From the cell containing the given text, extract its center point as (x, y) coordinate. 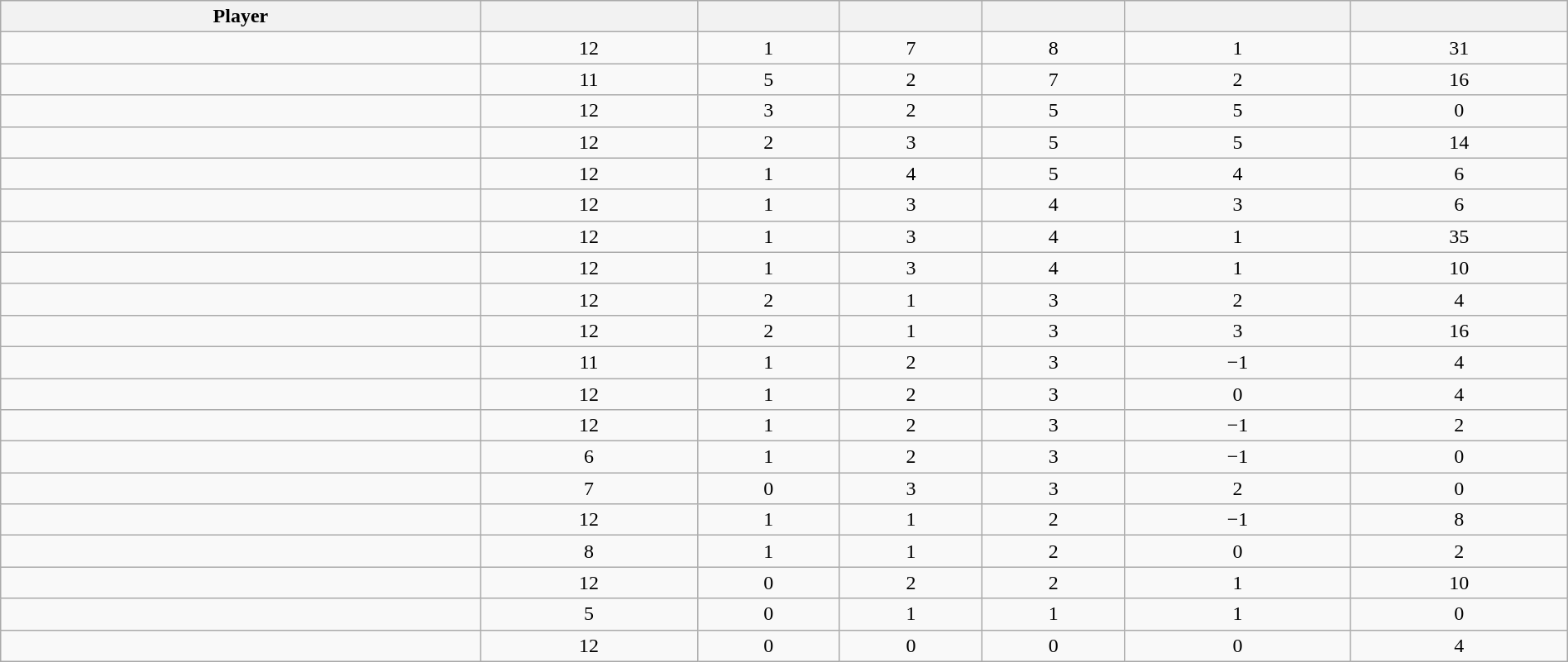
Player (241, 17)
31 (1459, 48)
35 (1459, 236)
14 (1459, 142)
